Return the (X, Y) coordinate for the center point of the cell that contains the specified text.  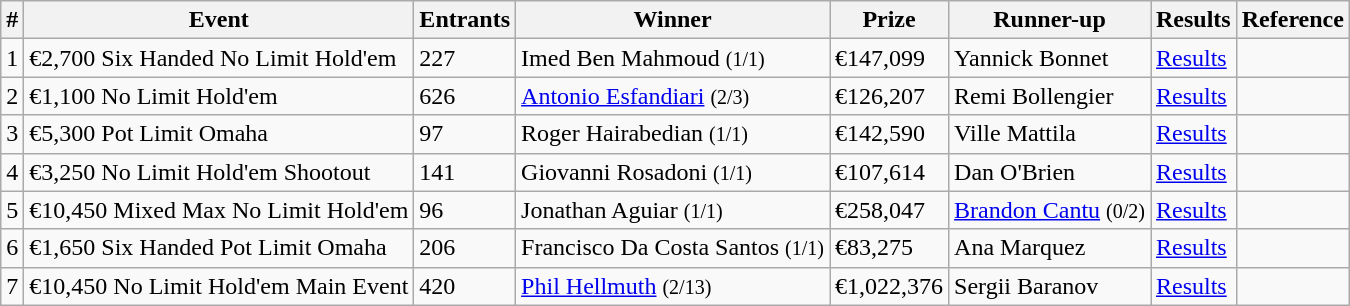
Sergii Baranov (1050, 286)
Dan O'Brien (1050, 172)
1 (12, 58)
2 (12, 96)
7 (12, 286)
626 (465, 96)
€126,207 (890, 96)
Giovanni Rosadoni (1/1) (673, 172)
5 (12, 210)
# (12, 20)
227 (465, 58)
€83,275 (890, 248)
Runner-up (1050, 20)
Roger Hairabedian (1/1) (673, 134)
€2,700 Six Handed No Limit Hold'em (219, 58)
4 (12, 172)
141 (465, 172)
6 (12, 248)
€10,450 Mixed Max No Limit Hold'em (219, 210)
€258,047 (890, 210)
Prize (890, 20)
€1,100 No Limit Hold'em (219, 96)
Yannick Bonnet (1050, 58)
Reference (1292, 20)
Imed Ben Mahmoud (1/1) (673, 58)
206 (465, 248)
97 (465, 134)
420 (465, 286)
€1,650 Six Handed Pot Limit Omaha (219, 248)
€1,022,376 (890, 286)
Event (219, 20)
3 (12, 134)
Antonio Esfandiari (2/3) (673, 96)
Ville Mattila (1050, 134)
Francisco Da Costa Santos (1/1) (673, 248)
€10,450 No Limit Hold'em Main Event (219, 286)
Brandon Cantu (0/2) (1050, 210)
Remi Bollengier (1050, 96)
Ana Marquez (1050, 248)
€5,300 Pot Limit Omaha (219, 134)
Phil Hellmuth (2/13) (673, 286)
€3,250 No Limit Hold'em Shootout (219, 172)
€142,590 (890, 134)
96 (465, 210)
Jonathan Aguiar (1/1) (673, 210)
€147,099 (890, 58)
Winner (673, 20)
€107,614 (890, 172)
Entrants (465, 20)
